Find where the given text appears and provide that cell's center as (x, y) coordinate. 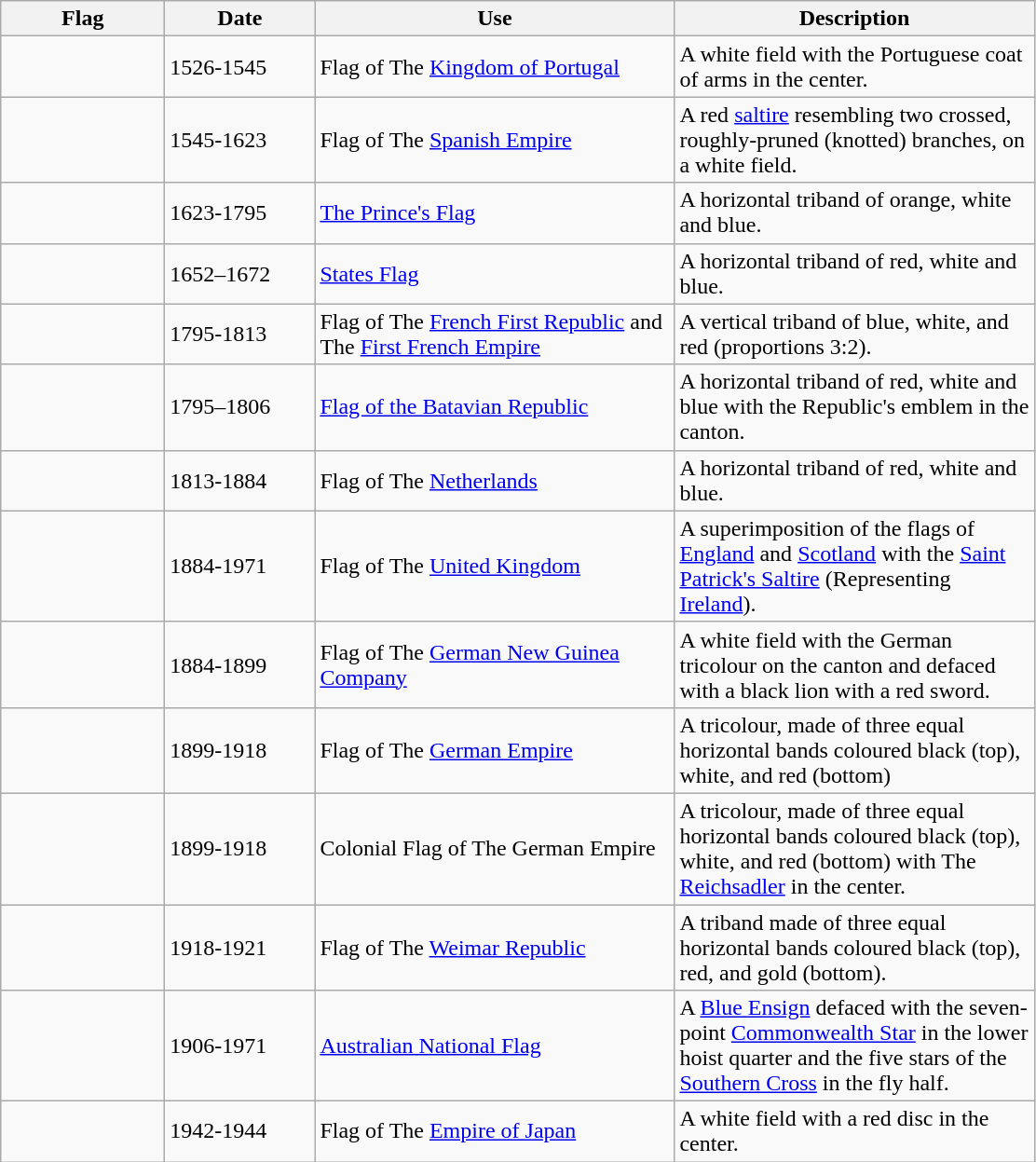
A Blue Ensign defaced with the seven-point Commonwealth Star in the lower hoist quarter and the five stars of the Southern Cross in the fly half. (854, 1046)
1795-1813 (240, 334)
Flag of The German New Guinea Company (495, 664)
A horizontal triband of red, white and blue with the Republic's emblem in the canton. (854, 407)
States Flag (495, 274)
A white field with the German tricolour on the canton and defaced with a black lion with a red sword. (854, 664)
A triband made of three equal horizontal bands coloured black (top), red, and gold (bottom). (854, 947)
A tricolour, made of three equal horizontal bands coloured black (top), white, and red (bottom) (854, 750)
Description (854, 19)
1652–1672 (240, 274)
1942-1944 (240, 1131)
The Prince's Flag (495, 212)
A horizontal triband of orange, white and blue. (854, 212)
Flag of The Kingdom of Portugal (495, 67)
1884-1899 (240, 664)
Flag of The German Empire (495, 750)
A tricolour, made of three equal horizontal bands coloured black (top), white, and red (bottom) with The Reichsadler in the center. (854, 848)
Flag of The Weimar Republic (495, 947)
Use (495, 19)
Australian National Flag (495, 1046)
Flag of The French First Republic and The First French Empire (495, 334)
A white field with a red disc in the center. (854, 1131)
1918-1921 (240, 947)
A superimposition of the flags of England and Scotland with the Saint Patrick's Saltire (Representing Ireland). (854, 567)
Colonial Flag of The German Empire (495, 848)
1884-1971 (240, 567)
Flag of The Netherlands (495, 481)
Flag of The Spanish Empire (495, 140)
Flag of the Batavian Republic (495, 407)
A vertical triband of blue, white, and red (proportions 3:2). (854, 334)
1795–1806 (240, 407)
A white field with the Portuguese coat of arms in the center. (854, 67)
A red saltire resembling two crossed, roughly-pruned (knotted) branches, on a white field. (854, 140)
Flag (83, 19)
1906-1971 (240, 1046)
Flag of The Empire of Japan (495, 1131)
Flag of The United Kingdom (495, 567)
1526-1545 (240, 67)
Date (240, 19)
1623-1795 (240, 212)
1813-1884 (240, 481)
1545-1623 (240, 140)
